From the cell containing the given text, extract its center point as [x, y] coordinate. 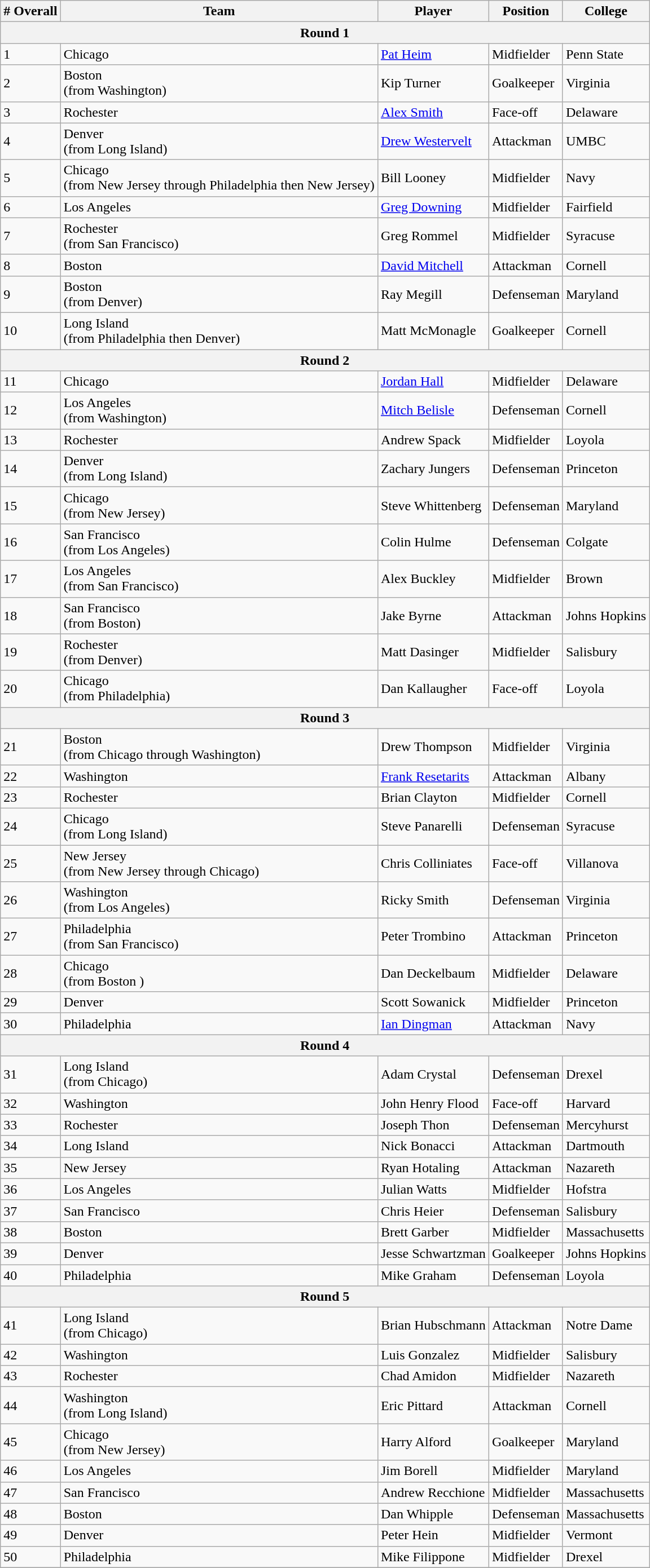
Round 1 [325, 33]
Dan Kallaugher [433, 689]
Ricky Smith [433, 900]
Adam Crystal [433, 1075]
Washington(from Los Angeles) [219, 900]
Mike Graham [433, 1275]
19 [30, 652]
25 [30, 863]
John Henry Flood [433, 1103]
Greg Downing [433, 207]
3 [30, 112]
Dan Deckelbaum [433, 973]
Chris Heier [433, 1211]
Andrew Recchione [433, 1492]
Scott Sowanick [433, 1002]
Boston(from Denver) [219, 294]
Andrew Spack [433, 440]
Kip Turner [433, 83]
Vermont [606, 1535]
Dartmouth [606, 1146]
11 [30, 382]
41 [30, 1326]
Peter Trombino [433, 937]
Matt Dasinger [433, 652]
Chicago(from Long Island) [219, 827]
Long Island [219, 1146]
Jim Borell [433, 1471]
Mercyhurst [606, 1125]
San Francisco(from Boston) [219, 616]
14 [30, 469]
42 [30, 1355]
Position [526, 11]
31 [30, 1075]
Peter Hein [433, 1535]
39 [30, 1253]
Brett Garber [433, 1232]
8 [30, 265]
Steve Panarelli [433, 827]
33 [30, 1125]
Zachary Jungers [433, 469]
2 [30, 83]
Jesse Schwartzman [433, 1253]
Fairfield [606, 207]
Washington(from Long Island) [219, 1405]
29 [30, 1002]
Ryan Hotaling [433, 1168]
5 [30, 178]
24 [30, 827]
Drew Westervelt [433, 141]
15 [30, 505]
38 [30, 1232]
Frank Resetarits [433, 776]
13 [30, 440]
32 [30, 1103]
Mitch Belisle [433, 410]
Luis Gonzalez [433, 1355]
17 [30, 578]
San Francisco(from Los Angeles) [219, 542]
Team [219, 11]
David Mitchell [433, 265]
35 [30, 1168]
40 [30, 1275]
Los Angeles(from Washington) [219, 410]
Alex Buckley [433, 578]
Ian Dingman [433, 1024]
Boston(from Washington) [219, 83]
12 [30, 410]
10 [30, 330]
Villanova [606, 863]
Brian Clayton [433, 797]
Round 2 [325, 360]
Los Angeles(from San Francisco) [219, 578]
Chad Amidon [433, 1376]
23 [30, 797]
18 [30, 616]
21 [30, 747]
Julian Watts [433, 1189]
Notre Dame [606, 1326]
Harvard [606, 1103]
37 [30, 1211]
Eric Pittard [433, 1405]
Jordan Hall [433, 382]
Rochester(from San Francisco) [219, 236]
48 [30, 1514]
50 [30, 1557]
Bill Looney [433, 178]
Dan Whipple [433, 1514]
Nick Bonacci [433, 1146]
Chicago(from Boston ) [219, 973]
Penn State [606, 54]
Alex Smith [433, 112]
16 [30, 542]
Long Island(from Philadelphia then Denver) [219, 330]
Player [433, 11]
Albany [606, 776]
Harry Alford [433, 1442]
49 [30, 1535]
9 [30, 294]
Joseph Thon [433, 1125]
Colgate [606, 542]
4 [30, 141]
7 [30, 236]
Chris Colliniates [433, 863]
47 [30, 1492]
Round 3 [325, 718]
Round 4 [325, 1045]
Brian Hubschmann [433, 1326]
34 [30, 1146]
Mike Filippone [433, 1557]
6 [30, 207]
College [606, 11]
26 [30, 900]
22 [30, 776]
# Overall [30, 11]
36 [30, 1189]
46 [30, 1471]
Greg Rommel [433, 236]
Brown [606, 578]
Rochester (from Denver) [219, 652]
45 [30, 1442]
Philadelphia(from San Francisco) [219, 937]
New Jersey [219, 1168]
Jake Byrne [433, 616]
20 [30, 689]
Boston(from Chicago through Washington) [219, 747]
28 [30, 973]
Pat Heim [433, 54]
27 [30, 937]
44 [30, 1405]
Matt McMonagle [433, 330]
30 [30, 1024]
Chicago(from Philadelphia) [219, 689]
New Jersey(from New Jersey through Chicago) [219, 863]
Drew Thompson [433, 747]
Chicago(from New Jersey through Philadelphia then New Jersey) [219, 178]
1 [30, 54]
Hofstra [606, 1189]
Steve Whittenberg [433, 505]
43 [30, 1376]
Ray Megill [433, 294]
UMBC [606, 141]
Colin Hulme [433, 542]
Round 5 [325, 1297]
